From the cell containing the given text, extract its center point as [x, y] coordinate. 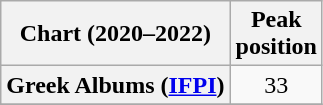
Greek Albums (IFPI) [116, 85]
Peakposition [276, 34]
33 [276, 85]
Chart (2020–2022) [116, 34]
